Provide the [X, Y] coordinate of the cell's center where the given text is located.  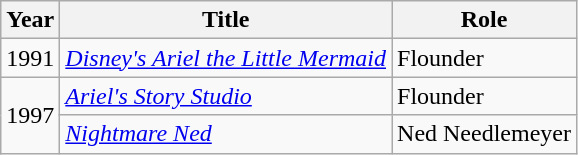
Year [30, 20]
Title [226, 20]
1997 [30, 115]
Ariel's Story Studio [226, 96]
Nightmare Ned [226, 134]
Role [484, 20]
1991 [30, 58]
Disney's Ariel the Little Mermaid [226, 58]
Ned Needlemeyer [484, 134]
